Extract the (X, Y) coordinate from the center of the cell holding the provided text.  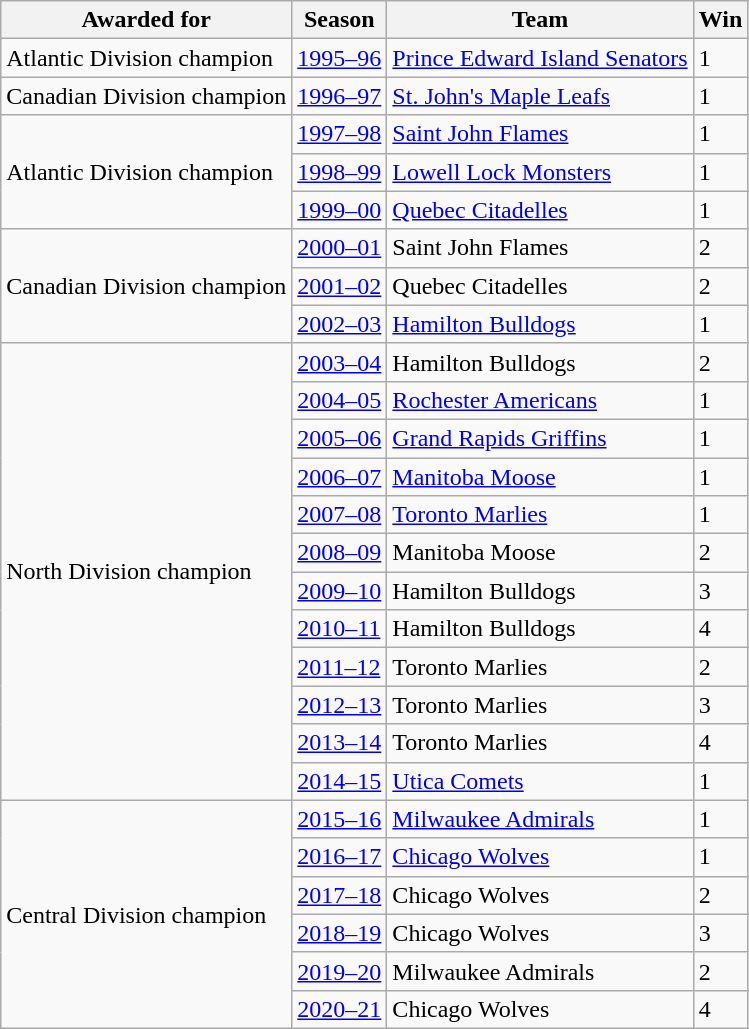
2017–18 (340, 895)
2019–20 (340, 971)
2014–15 (340, 781)
2010–11 (340, 629)
Awarded for (146, 20)
North Division champion (146, 572)
Grand Rapids Griffins (540, 438)
1998–99 (340, 172)
2008–09 (340, 553)
2020–21 (340, 1009)
1996–97 (340, 96)
2000–01 (340, 248)
Rochester Americans (540, 400)
Lowell Lock Monsters (540, 172)
Team (540, 20)
2013–14 (340, 743)
2004–05 (340, 400)
Central Division champion (146, 914)
2001–02 (340, 286)
1999–00 (340, 210)
2002–03 (340, 324)
2005–06 (340, 438)
1995–96 (340, 58)
1997–98 (340, 134)
2007–08 (340, 515)
Season (340, 20)
2016–17 (340, 857)
2012–13 (340, 705)
Prince Edward Island Senators (540, 58)
2009–10 (340, 591)
Win (720, 20)
2011–12 (340, 667)
Utica Comets (540, 781)
2015–16 (340, 819)
2006–07 (340, 477)
2003–04 (340, 362)
2018–19 (340, 933)
St. John's Maple Leafs (540, 96)
